Provide the (X, Y) coordinate of the cell's center where the given text is located.  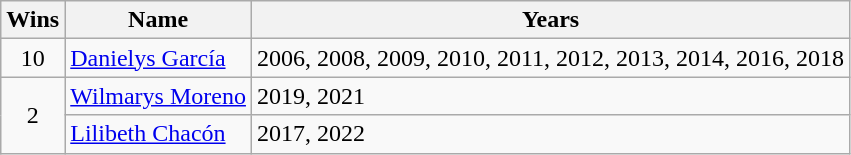
2006, 2008, 2009, 2010, 2011, 2012, 2013, 2014, 2016, 2018 (550, 58)
Wins (33, 20)
2017, 2022 (550, 134)
2019, 2021 (550, 96)
10 (33, 58)
Danielys García (158, 58)
Wilmarys Moreno (158, 96)
Years (550, 20)
Name (158, 20)
2 (33, 115)
Lilibeth Chacón (158, 134)
